Provide the [x, y] coordinate of the cell's center where the given text is located.  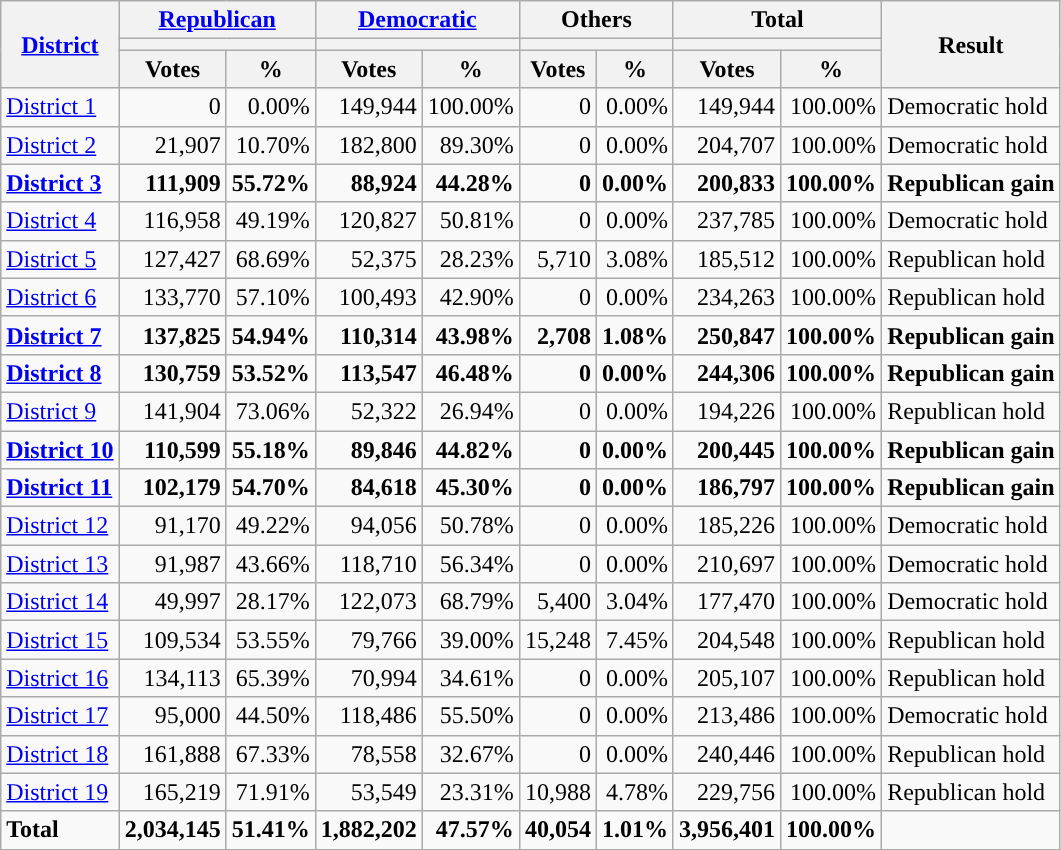
District 15 [60, 640]
49.22% [270, 526]
43.66% [270, 564]
10.70% [270, 145]
District 10 [60, 449]
134,113 [172, 678]
200,445 [726, 449]
District 13 [60, 564]
210,697 [726, 564]
District 9 [60, 411]
200,833 [726, 183]
District 12 [60, 526]
3,956,401 [726, 830]
28.17% [270, 602]
100,493 [368, 297]
95,000 [172, 716]
50.78% [470, 526]
234,263 [726, 297]
Democratic [417, 20]
44.50% [270, 716]
57.10% [270, 297]
52,375 [368, 259]
118,710 [368, 564]
110,599 [172, 449]
2,708 [558, 335]
21,907 [172, 145]
3.08% [634, 259]
130,759 [172, 373]
District 6 [60, 297]
70,994 [368, 678]
District 4 [60, 221]
118,486 [368, 716]
Result [971, 44]
55.18% [270, 449]
68.69% [270, 259]
District 17 [60, 716]
53,549 [368, 792]
182,800 [368, 145]
102,179 [172, 488]
240,446 [726, 754]
89,846 [368, 449]
49,997 [172, 602]
49.19% [270, 221]
Republican [217, 20]
5,400 [558, 602]
137,825 [172, 335]
44.82% [470, 449]
1,882,202 [368, 830]
District 5 [60, 259]
47.57% [470, 830]
78,558 [368, 754]
54.70% [270, 488]
177,470 [726, 602]
District 11 [60, 488]
2,034,145 [172, 830]
District 1 [60, 107]
District 8 [60, 373]
40,054 [558, 830]
186,797 [726, 488]
71.91% [270, 792]
229,756 [726, 792]
28.23% [470, 259]
110,314 [368, 335]
District 14 [60, 602]
23.31% [470, 792]
7.45% [634, 640]
5,710 [558, 259]
113,547 [368, 373]
44.28% [470, 183]
District 18 [60, 754]
District 3 [60, 183]
89.30% [470, 145]
133,770 [172, 297]
116,958 [172, 221]
141,904 [172, 411]
237,785 [726, 221]
67.33% [270, 754]
53.52% [270, 373]
4.78% [634, 792]
26.94% [470, 411]
Others [596, 20]
53.55% [270, 640]
73.06% [270, 411]
88,924 [368, 183]
34.61% [470, 678]
185,512 [726, 259]
244,306 [726, 373]
122,073 [368, 602]
120,827 [368, 221]
55.50% [470, 716]
10,988 [558, 792]
250,847 [726, 335]
54.94% [270, 335]
127,427 [172, 259]
109,534 [172, 640]
39.00% [470, 640]
45.30% [470, 488]
3.04% [634, 602]
91,170 [172, 526]
District 7 [60, 335]
32.67% [470, 754]
District 2 [60, 145]
111,909 [172, 183]
79,766 [368, 640]
205,107 [726, 678]
185,226 [726, 526]
1.01% [634, 830]
District 16 [60, 678]
161,888 [172, 754]
213,486 [726, 716]
94,056 [368, 526]
91,987 [172, 564]
42.90% [470, 297]
District 19 [60, 792]
65.39% [270, 678]
46.48% [470, 373]
District [60, 44]
194,226 [726, 411]
204,707 [726, 145]
84,618 [368, 488]
165,219 [172, 792]
50.81% [470, 221]
68.79% [470, 602]
55.72% [270, 183]
51.41% [270, 830]
56.34% [470, 564]
15,248 [558, 640]
43.98% [470, 335]
1.08% [634, 335]
52,322 [368, 411]
204,548 [726, 640]
